Determine the (X, Y) coordinate at the center of the cell enclosing the given text.  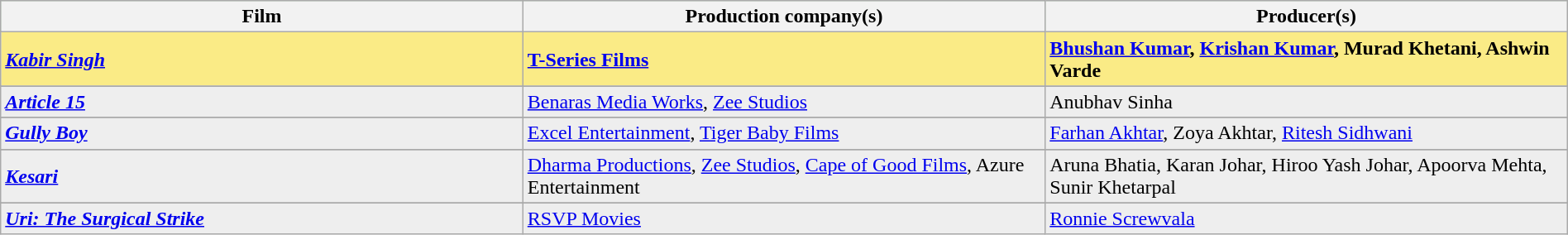
Article 15 (262, 102)
Aruna Bhatia, Karan Johar, Hiroo Yash Johar, Apoorva Mehta, Sunir Khetarpal (1307, 175)
Benaras Media Works, Zee Studios (784, 102)
Film (262, 17)
Production company(s) (784, 17)
Producer(s) (1307, 17)
Anubhav Sinha (1307, 102)
Gully Boy (262, 133)
Dharma Productions, Zee Studios, Cape of Good Films, Azure Entertainment (784, 175)
RSVP Movies (784, 218)
Farhan Akhtar, Zoya Akhtar, Ritesh Sidhwani (1307, 133)
Bhushan Kumar, Krishan Kumar, Murad Khetani, Ashwin Varde (1307, 60)
Kesari (262, 175)
Uri: The Surgical Strike (262, 218)
Excel Entertainment, Tiger Baby Films (784, 133)
Kabir Singh (262, 60)
T-Series Films (784, 60)
Ronnie Screwvala (1307, 218)
